Return the (X, Y) coordinate for the center point of the cell that contains the specified text.  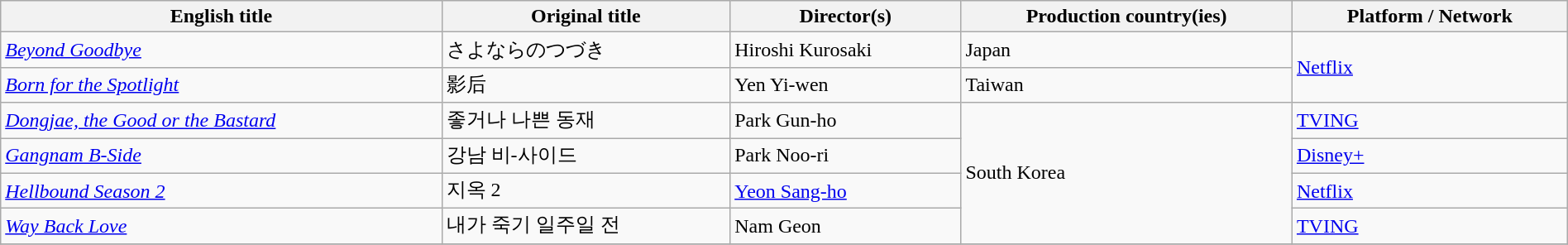
Production country(ies) (1126, 17)
影后 (586, 84)
Director(s) (845, 17)
강남 비-사이드 (586, 156)
Park Gun-ho (845, 121)
Disney+ (1429, 156)
Dongjae, the Good or the Bastard (222, 121)
지옥 2 (586, 190)
Platform / Network (1429, 17)
Japan (1126, 50)
Taiwan (1126, 84)
Park Noo-ri (845, 156)
Born for the Spotlight (222, 84)
내가 죽기 일주일 전 (586, 227)
Beyond Goodbye (222, 50)
English title (222, 17)
Original title (586, 17)
Hellbound Season 2 (222, 190)
Nam Geon (845, 227)
Yeon Sang-ho (845, 190)
Gangnam B-Side (222, 156)
Way Back Love (222, 227)
South Korea (1126, 173)
Hiroshi Kurosaki (845, 50)
さよならのつづき (586, 50)
Yen Yi-wen (845, 84)
좋거나 나쁜 동재 (586, 121)
